Scan for the cell matching the given text and deliver its (X, Y) coordinate at center. 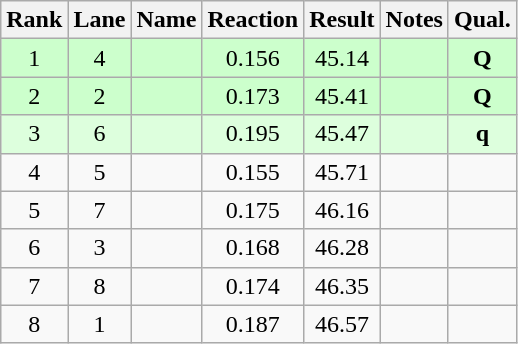
0.175 (253, 210)
46.28 (342, 248)
45.14 (342, 58)
0.155 (253, 172)
0.173 (253, 96)
Result (342, 20)
0.187 (253, 324)
46.16 (342, 210)
45.41 (342, 96)
Rank (34, 20)
q (482, 134)
Notes (414, 20)
Qual. (482, 20)
45.71 (342, 172)
45.47 (342, 134)
0.156 (253, 58)
Lane (100, 20)
46.35 (342, 286)
Reaction (253, 20)
Name (166, 20)
0.174 (253, 286)
0.168 (253, 248)
0.195 (253, 134)
46.57 (342, 324)
